Output the (X, Y) coordinate of the center of the cell containing the given text.  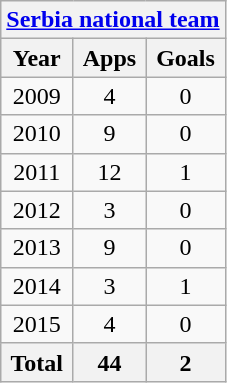
2011 (37, 172)
Goals (186, 58)
Year (37, 58)
44 (110, 362)
2009 (37, 96)
12 (110, 172)
2012 (37, 210)
Apps (110, 58)
2013 (37, 248)
2015 (37, 324)
Total (37, 362)
Serbia national team (113, 20)
2010 (37, 134)
2014 (37, 286)
2 (186, 362)
